Locate the cell with the specified text and output its (X, Y) center coordinate. 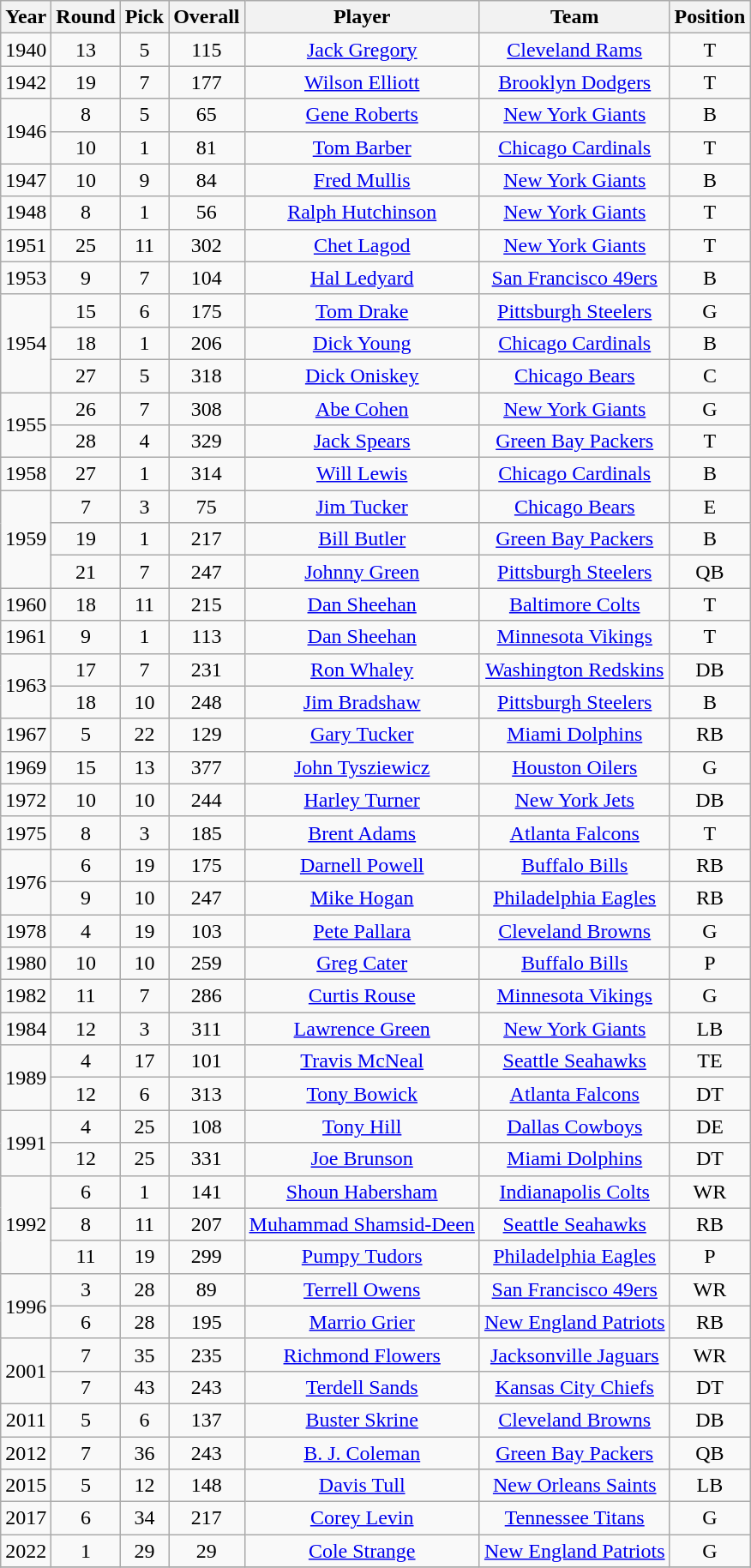
299 (207, 1257)
1967 (26, 735)
TE (710, 1061)
215 (207, 604)
311 (207, 1029)
2015 (26, 1486)
302 (207, 245)
Lawrence Green (362, 1029)
2011 (26, 1420)
36 (144, 1453)
34 (144, 1518)
81 (207, 147)
Overall (207, 17)
75 (207, 507)
21 (86, 572)
1940 (26, 50)
1969 (26, 767)
195 (207, 1322)
Washington Redskins (574, 670)
235 (207, 1355)
Ron Whaley (362, 670)
Wilson Elliott (362, 82)
Will Lewis (362, 474)
Cole Strange (362, 1551)
John Tysziewicz (362, 767)
Abe Cohen (362, 409)
Darnell Powell (362, 865)
207 (207, 1224)
Corey Levin (362, 1518)
Buster Skrine (362, 1420)
Houston Oilers (574, 767)
1982 (26, 996)
Richmond Flowers (362, 1355)
Jacksonville Jaguars (574, 1355)
1961 (26, 637)
35 (144, 1355)
1976 (26, 881)
104 (207, 278)
1958 (26, 474)
259 (207, 964)
331 (207, 1159)
Johnny Green (362, 572)
2017 (26, 1518)
Terrell Owens (362, 1289)
Marrio Grier (362, 1322)
Tennessee Titans (574, 1518)
1942 (26, 82)
Dick Young (362, 343)
137 (207, 1420)
2022 (26, 1551)
2001 (26, 1371)
Ralph Hutchinson (362, 213)
308 (207, 409)
1946 (26, 131)
Shoun Habersham (362, 1192)
177 (207, 82)
22 (144, 735)
1972 (26, 800)
1953 (26, 278)
1984 (26, 1029)
Dick Oniskey (362, 375)
377 (207, 767)
1954 (26, 343)
206 (207, 343)
Baltimore Colts (574, 604)
Indianapolis Colts (574, 1192)
Travis McNeal (362, 1061)
2012 (26, 1453)
Bill Butler (362, 539)
Kansas City Chiefs (574, 1387)
1991 (26, 1143)
Tony Bowick (362, 1094)
Pumpy Tudors (362, 1257)
New Orleans Saints (574, 1486)
56 (207, 213)
Brooklyn Dodgers (574, 82)
329 (207, 442)
Hal Ledyard (362, 278)
Pete Pallara (362, 930)
1963 (26, 686)
65 (207, 115)
Muhammad Shamsid-Deen (362, 1224)
Tony Hill (362, 1126)
Team (574, 17)
103 (207, 930)
Jim Bradshaw (362, 702)
1959 (26, 539)
1992 (26, 1224)
1951 (26, 245)
Terdell Sands (362, 1387)
Cleveland Rams (574, 50)
108 (207, 1126)
Gene Roberts (362, 115)
115 (207, 50)
244 (207, 800)
B. J. Coleman (362, 1453)
1989 (26, 1078)
Greg Cater (362, 964)
101 (207, 1061)
New York Jets (574, 800)
231 (207, 670)
Curtis Rouse (362, 996)
Year (26, 17)
84 (207, 180)
Dallas Cowboys (574, 1126)
Gary Tucker (362, 735)
318 (207, 375)
113 (207, 637)
1980 (26, 964)
1947 (26, 180)
148 (207, 1486)
141 (207, 1192)
Jack Gregory (362, 50)
43 (144, 1387)
Joe Brunson (362, 1159)
129 (207, 735)
1955 (26, 425)
314 (207, 474)
Jack Spears (362, 442)
Brent Adams (362, 832)
26 (86, 409)
E (710, 507)
Mike Hogan (362, 898)
Tom Drake (362, 310)
Tom Barber (362, 147)
248 (207, 702)
Fred Mullis (362, 180)
1996 (26, 1306)
Jim Tucker (362, 507)
1948 (26, 213)
Position (710, 17)
1978 (26, 930)
DE (710, 1126)
185 (207, 832)
C (710, 375)
Chet Lagod (362, 245)
Round (86, 17)
Harley Turner (362, 800)
Davis Tull (362, 1486)
89 (207, 1289)
Player (362, 17)
313 (207, 1094)
1960 (26, 604)
286 (207, 996)
1975 (26, 832)
Pick (144, 17)
